Capture the cell that displays the provided text and extract its (x, y) central coordinate. 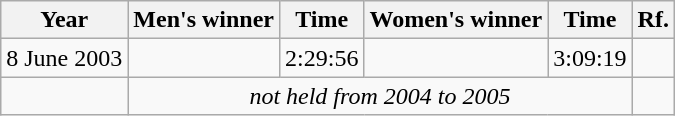
3:09:19 (590, 58)
2:29:56 (322, 58)
not held from 2004 to 2005 (380, 96)
Rf. (653, 20)
8 June 2003 (64, 58)
Men's winner (204, 20)
Year (64, 20)
Women's winner (456, 20)
